Return the [x, y] coordinate for the center point of the cell that contains the specified text.  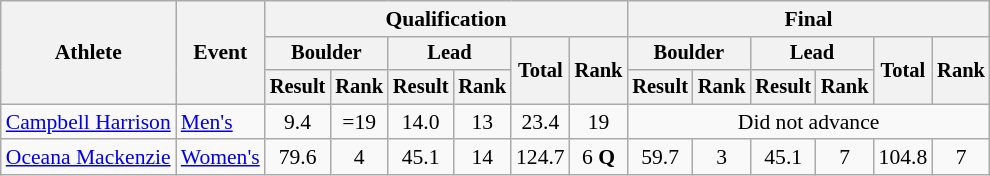
Campbell Harrison [88, 122]
79.6 [298, 158]
13 [482, 122]
104.8 [904, 158]
6 Q [599, 158]
Athlete [88, 52]
=19 [359, 122]
Final [808, 19]
Event [220, 52]
Qualification [446, 19]
124.7 [540, 158]
3 [722, 158]
Men's [220, 122]
9.4 [298, 122]
14 [482, 158]
14.0 [421, 122]
23.4 [540, 122]
59.7 [660, 158]
Did not advance [808, 122]
19 [599, 122]
4 [359, 158]
Oceana Mackenzie [88, 158]
Women's [220, 158]
